For the text-containing cell, return its midpoint in [x, y] coordinate format. 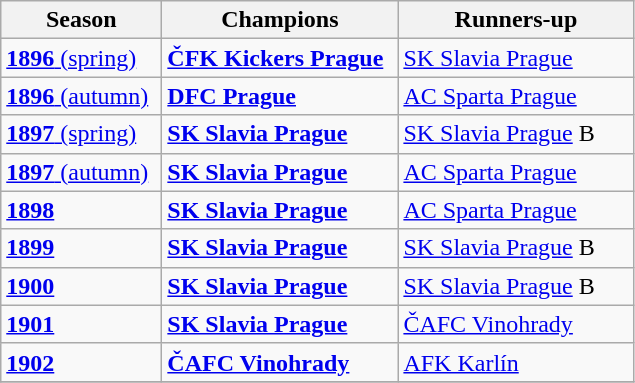
DFC Prague [280, 96]
1897 (spring) [82, 134]
1896 (autumn) [82, 96]
1897 (autumn) [82, 172]
Champions [280, 20]
1900 [82, 286]
1896 (spring) [82, 58]
Runners-up [516, 20]
Season [82, 20]
1898 [82, 210]
AFK Karlín [516, 362]
ČFK Kickers Prague [280, 58]
1901 [82, 324]
1902 [82, 362]
1899 [82, 248]
